Provide the [X, Y] coordinate of the cell's center where the given text is located.  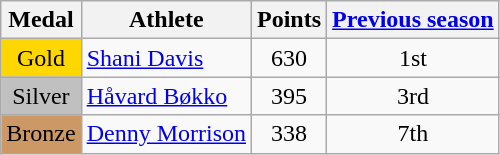
Athlete [166, 20]
Medal [41, 20]
395 [290, 96]
Bronze [41, 134]
Points [290, 20]
Silver [41, 96]
3rd [414, 96]
Håvard Bøkko [166, 96]
630 [290, 58]
Previous season [414, 20]
1st [414, 58]
Gold [41, 58]
7th [414, 134]
338 [290, 134]
Shani Davis [166, 58]
Denny Morrison [166, 134]
